Find where the given text appears and provide that cell's center as (x, y) coordinate. 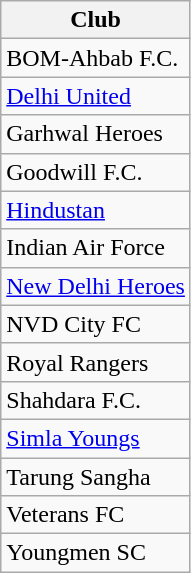
New Delhi Heroes (96, 286)
Hindustan (96, 210)
Delhi United (96, 96)
Club (96, 20)
BOM-Ahbab F.C. (96, 58)
Veterans FC (96, 515)
Goodwill F.C. (96, 172)
Shahdara F.C. (96, 400)
NVD City FC (96, 324)
Royal Rangers (96, 362)
Tarung Sangha (96, 477)
Simla Youngs (96, 438)
Indian Air Force (96, 248)
Garhwal Heroes (96, 134)
Youngmen SC (96, 553)
